Identify which cell holds the provided text, then report its (X, Y) central coordinate. 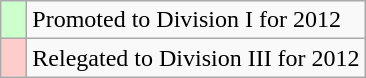
Relegated to Division III for 2012 (196, 58)
Promoted to Division I for 2012 (196, 20)
